Identify which cell holds the provided text, then report its [X, Y] central coordinate. 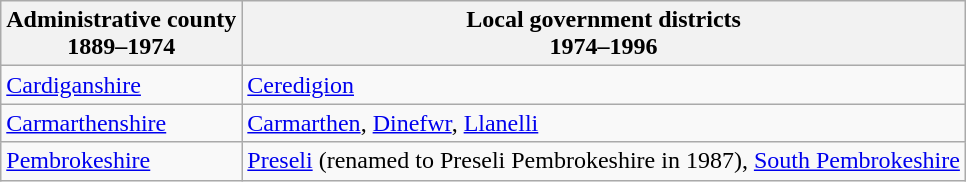
Ceredigion [604, 85]
Administrative county1889–1974 [122, 34]
Preseli (renamed to Preseli Pembrokeshire in 1987), South Pembrokeshire [604, 161]
Carmarthen, Dinefwr, Llanelli [604, 123]
Cardiganshire [122, 85]
Local government districts1974–1996 [604, 34]
Carmarthenshire [122, 123]
Pembrokeshire [122, 161]
